Provide the [x, y] coordinate of the cell's center where the given text is located.  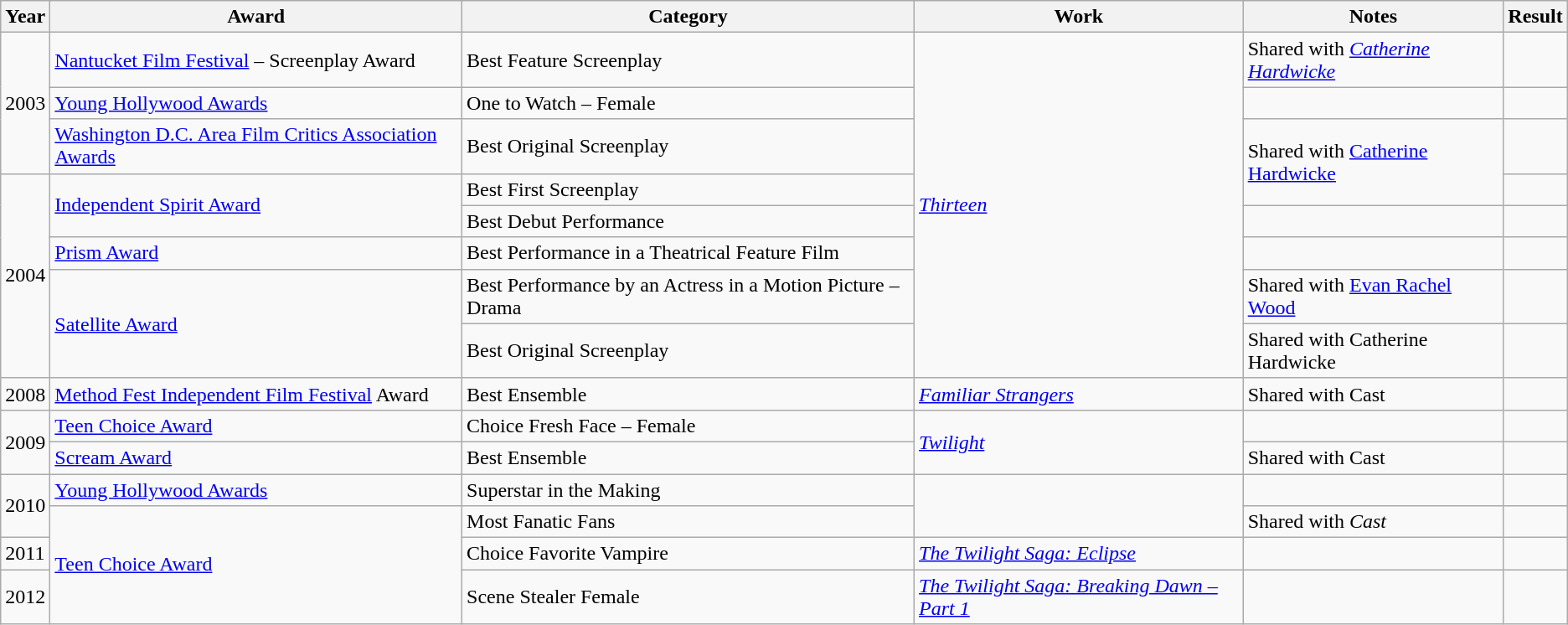
Best Performance by an Actress in a Motion Picture – Drama [689, 297]
Notes [1374, 17]
Method Fest Independent Film Festival Award [256, 394]
Choice Favorite Vampire [689, 554]
2008 [25, 394]
2012 [25, 597]
Best Feature Screenplay [689, 60]
Familiar Strangers [1079, 394]
Best Performance in a Theatrical Feature Film [689, 253]
2011 [25, 554]
Year [25, 17]
Shared with Evan Rachel Wood [1374, 297]
Satellite Award [256, 323]
Work [1079, 17]
Best First Screenplay [689, 189]
Award [256, 17]
Nantucket Film Festival – Screenplay Award [256, 60]
Most Fanatic Fans [689, 522]
Thirteen [1079, 205]
Washington D.C. Area Film Critics Association Awards [256, 146]
Independent Spirit Award [256, 205]
Scene Stealer Female [689, 597]
One to Watch – Female [689, 103]
2009 [25, 442]
The Twilight Saga: Eclipse [1079, 554]
Category [689, 17]
The Twilight Saga: Breaking Dawn – Part 1 [1079, 597]
Choice Fresh Face – Female [689, 426]
Prism Award [256, 253]
Scream Award [256, 457]
2003 [25, 103]
2010 [25, 506]
Best Debut Performance [689, 221]
Twilight [1079, 442]
2004 [25, 276]
Result [1535, 17]
Superstar in the Making [689, 490]
